Pinpoint the cell where the given text exists, returning its (x, y) midpoint coordinate. 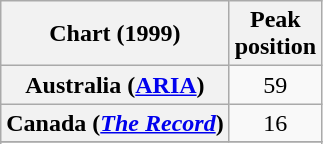
Peakposition (275, 34)
16 (275, 123)
Chart (1999) (115, 34)
Canada (The Record) (115, 123)
Australia (ARIA) (115, 85)
59 (275, 85)
